Search for the cell housing the specified text and yield its (x, y) center coordinate. 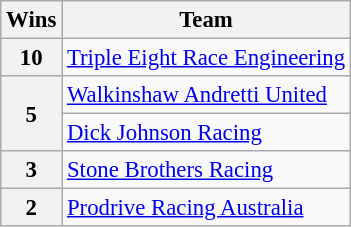
Dick Johnson Racing (206, 133)
10 (32, 58)
Prodrive Racing Australia (206, 208)
2 (32, 208)
Wins (32, 20)
3 (32, 170)
Team (206, 20)
Stone Brothers Racing (206, 170)
Walkinshaw Andretti United (206, 95)
Triple Eight Race Engineering (206, 58)
5 (32, 114)
